Capture the cell that displays the provided text and extract its (X, Y) central coordinate. 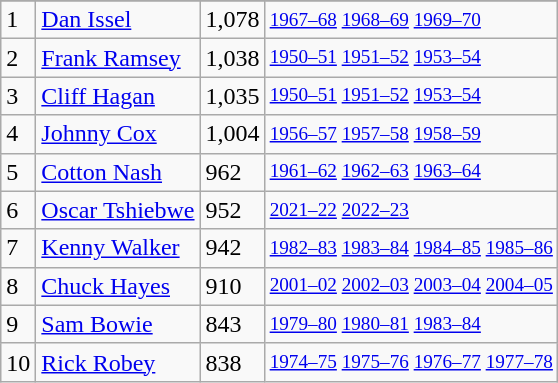
10 (18, 362)
1 (18, 20)
1956–57 1957–58 1958–59 (411, 134)
1979–80 1980–81 1983–84 (411, 324)
942 (232, 248)
1961–62 1962–63 1963–64 (411, 172)
3 (18, 96)
Sam Bowie (118, 324)
Frank Ramsey (118, 58)
4 (18, 134)
Johnny Cox (118, 134)
910 (232, 286)
2021–22 2022–23 (411, 210)
1,004 (232, 134)
Chuck Hayes (118, 286)
1,038 (232, 58)
6 (18, 210)
Rick Robey (118, 362)
Oscar Tshiebwe (118, 210)
838 (232, 362)
1974–75 1975–76 1976–77 1977–78 (411, 362)
843 (232, 324)
Cotton Nash (118, 172)
7 (18, 248)
1,035 (232, 96)
1967–68 1968–69 1969–70 (411, 20)
8 (18, 286)
Cliff Hagan (118, 96)
9 (18, 324)
1,078 (232, 20)
2 (18, 58)
5 (18, 172)
952 (232, 210)
Dan Issel (118, 20)
1982–83 1983–84 1984–85 1985–86 (411, 248)
962 (232, 172)
2001–02 2002–03 2003–04 2004–05 (411, 286)
Kenny Walker (118, 248)
